Extract the [X, Y] coordinate from the center of the cell holding the provided text.  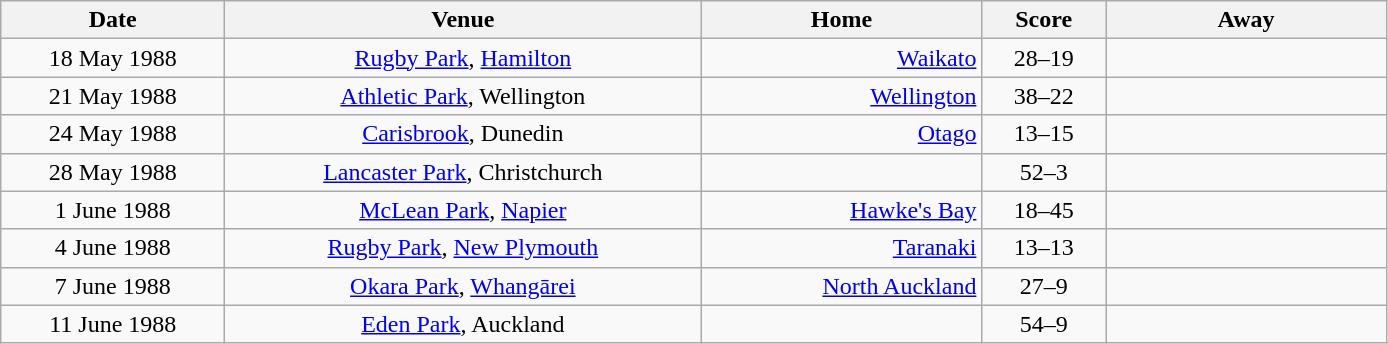
Lancaster Park, Christchurch [463, 172]
Taranaki [842, 248]
21 May 1988 [113, 96]
Rugby Park, New Plymouth [463, 248]
18 May 1988 [113, 58]
Score [1044, 20]
13–13 [1044, 248]
52–3 [1044, 172]
Carisbrook, Dunedin [463, 134]
Waikato [842, 58]
Date [113, 20]
Venue [463, 20]
11 June 1988 [113, 324]
54–9 [1044, 324]
Home [842, 20]
38–22 [1044, 96]
28 May 1988 [113, 172]
Rugby Park, Hamilton [463, 58]
North Auckland [842, 286]
28–19 [1044, 58]
Athletic Park, Wellington [463, 96]
Hawke's Bay [842, 210]
24 May 1988 [113, 134]
Away [1246, 20]
13–15 [1044, 134]
Eden Park, Auckland [463, 324]
4 June 1988 [113, 248]
Okara Park, Whangārei [463, 286]
Otago [842, 134]
Wellington [842, 96]
1 June 1988 [113, 210]
McLean Park, Napier [463, 210]
27–9 [1044, 286]
7 June 1988 [113, 286]
18–45 [1044, 210]
